Return [X, Y] of the center of cell containing provided text 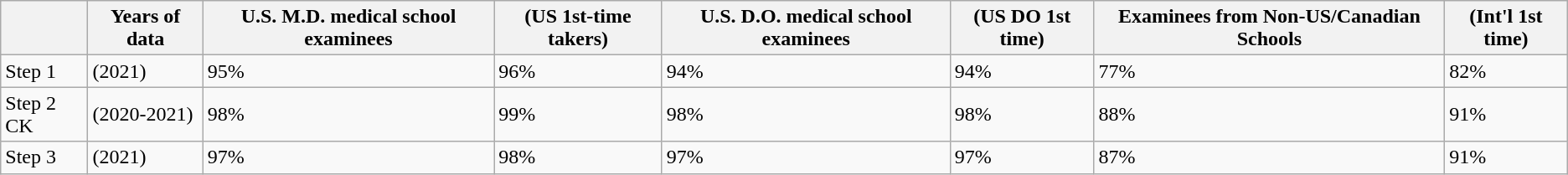
Examinees from Non-US/Canadian Schools [1270, 28]
Years of data [146, 28]
88% [1270, 114]
95% [348, 71]
77% [1270, 71]
96% [578, 71]
U.S. D.O. medical school examinees [806, 28]
(US DO 1st time) [1022, 28]
U.S. M.D. medical school examinees [348, 28]
(US 1st-time takers) [578, 28]
82% [1506, 71]
(2020-2021) [146, 114]
Step 3 [44, 157]
99% [578, 114]
Step 1 [44, 71]
(Int'l 1st time) [1506, 28]
Step 2 CK [44, 114]
87% [1270, 157]
